Extract the [X, Y] coordinate from the center of the cell holding the provided text.  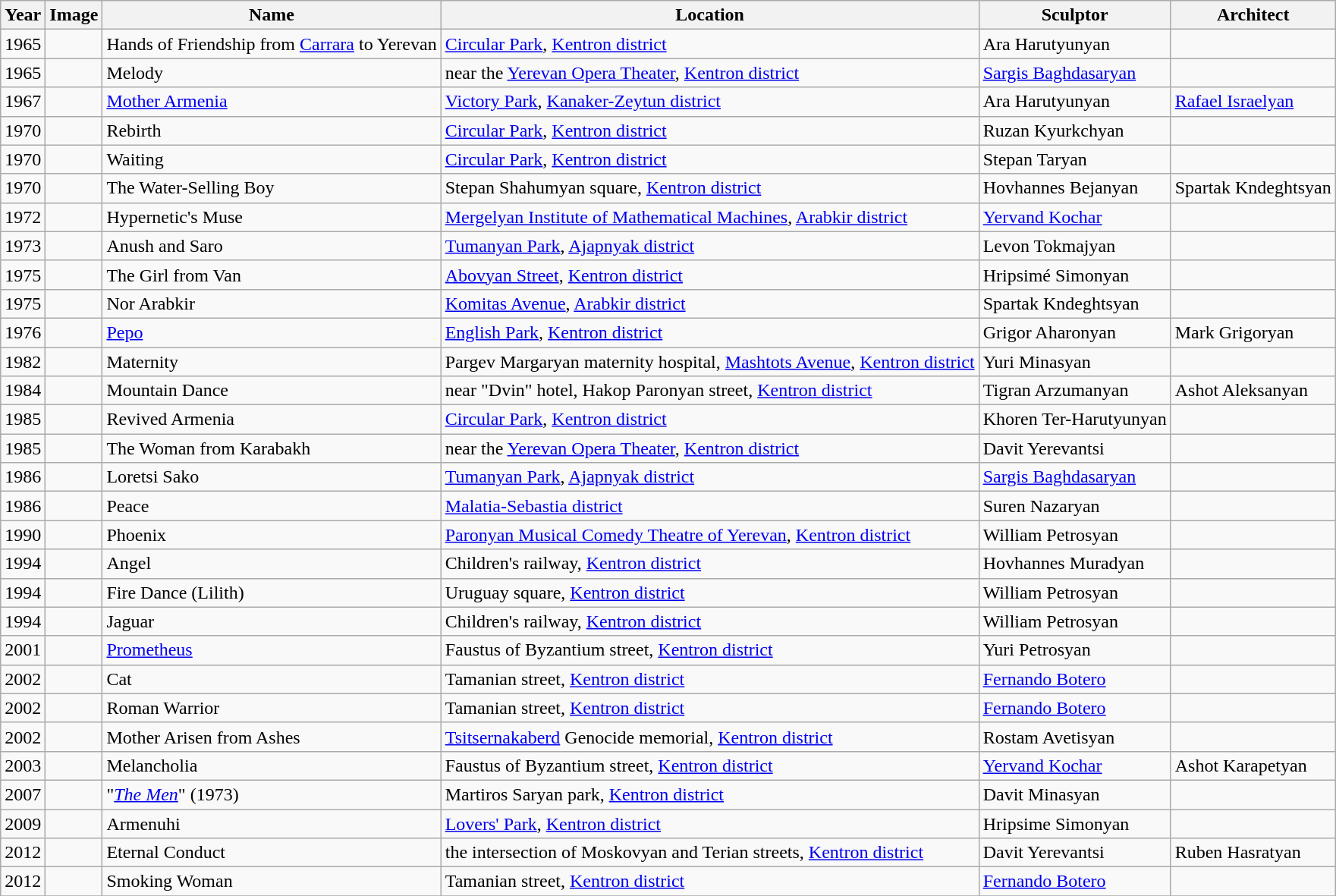
Waiting [272, 159]
Hovhannes Bejanyan [1074, 188]
1973 [23, 246]
Hands of Friendship from Carrara to Yerevan [272, 44]
Ashot Karapetyan [1253, 766]
Ashot Aleksanyan [1253, 391]
Melody [272, 73]
Hypernetic's Muse [272, 217]
Suren Nazaryan [1074, 506]
Rostam Avetisyan [1074, 737]
Rebirth [272, 130]
2003 [23, 766]
Davit Minasyan [1074, 794]
Pargev Margaryan maternity hospital, Mashtots Avenue, Kentron district [710, 362]
Mountain Dance [272, 391]
1982 [23, 362]
"The Men" (1973) [272, 794]
Grigor Aharonyan [1074, 332]
Angel [272, 564]
Architect [1253, 15]
Hripsime Simonyan [1074, 823]
Mark Grigoryan [1253, 332]
1967 [23, 102]
Year [23, 15]
Eternal Conduct [272, 853]
1976 [23, 332]
Victory Park, Kanaker-Zeytun district [710, 102]
Yuri Minasyan [1074, 362]
English Park, Kentron district [710, 332]
Paronyan Musical Comedy Theatre of Yerevan, Kentron district [710, 535]
Cat [272, 679]
Komitas Avenue, Arabkir district [710, 303]
Image [74, 15]
Smoking Woman [272, 882]
Ruben Hasratyan [1253, 853]
Pepo [272, 332]
2001 [23, 650]
1990 [23, 535]
2009 [23, 823]
1984 [23, 391]
Mother Arisen from Ashes [272, 737]
Yuri Petrosyan [1074, 650]
Peace [272, 506]
Mother Armenia [272, 102]
Malatia-Sebastia district [710, 506]
2007 [23, 794]
Khoren Ter-Harutyunyan [1074, 420]
the intersection of Moskovyan and Terian streets, Kentron district [710, 853]
Ruzan Kyurkchyan [1074, 130]
Name [272, 15]
Tsitsernakaberd Genocide memorial, Kentron district [710, 737]
Prometheus [272, 650]
Location [710, 15]
Hripsimé Simonyan [1074, 275]
Maternity [272, 362]
Mergelyan Institute of Mathematical Machines, Arabkir district [710, 217]
Armenuhi [272, 823]
Martiros Saryan park, Kentron district [710, 794]
Stepan Taryan [1074, 159]
Rafael Israelyan [1253, 102]
Jaguar [272, 621]
Fire Dance (Lilith) [272, 593]
Uruguay square, Kentron district [710, 593]
The Woman from Karabakh [272, 448]
Abovyan Street, Kentron district [710, 275]
Levon Tokmajyan [1074, 246]
Revived Armenia [272, 420]
Phoenix [272, 535]
The Water-Selling Boy [272, 188]
Tigran Arzumanyan [1074, 391]
Roman Warrior [272, 708]
Loretsi Sako [272, 477]
Melancholia [272, 766]
The Girl from Van [272, 275]
1972 [23, 217]
Anush and Saro [272, 246]
Stepan Shahumyan square, Kentron district [710, 188]
near "Dvin" hotel, Hakop Paronyan street, Kentron district [710, 391]
Lovers' Park, Kentron district [710, 823]
Hovhannes Muradyan [1074, 564]
Nor Arabkir [272, 303]
Sculptor [1074, 15]
